Pinpoint the cell where the given text exists, returning its (x, y) midpoint coordinate. 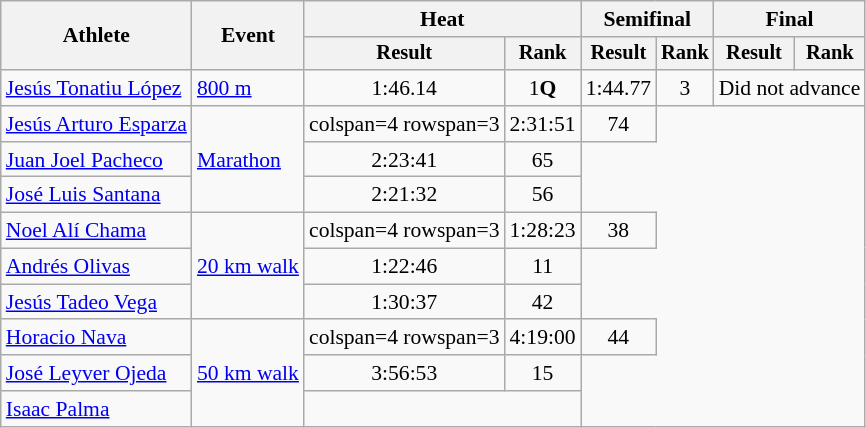
Semifinal (648, 19)
74 (618, 124)
1Q (543, 88)
44 (618, 338)
38 (618, 231)
Heat (442, 19)
1:46.14 (404, 88)
15 (543, 373)
José Leyver Ojeda (96, 373)
65 (543, 160)
Athlete (96, 36)
Horacio Nava (96, 338)
Isaac Palma (96, 409)
Jesús Arturo Esparza (96, 124)
50 km walk (248, 374)
2:31:51 (543, 124)
Did not advance (790, 88)
1:28:23 (543, 231)
11 (543, 267)
56 (543, 195)
Jesús Tonatiu López (96, 88)
1:44.77 (618, 88)
Final (790, 19)
1:30:37 (404, 302)
Noel Alí Chama (96, 231)
Jesús Tadeo Vega (96, 302)
4:19:00 (543, 338)
42 (543, 302)
Juan Joel Pacheco (96, 160)
2:23:41 (404, 160)
1:22:46 (404, 267)
800 m (248, 88)
3:56:53 (404, 373)
Event (248, 36)
Andrés Olivas (96, 267)
Marathon (248, 160)
20 km walk (248, 266)
José Luis Santana (96, 195)
3 (685, 88)
2:21:32 (404, 195)
